Determine the [X, Y] coordinate at the center of the cell enclosing the given text.  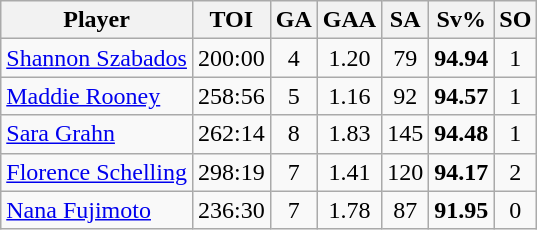
92 [406, 96]
4 [294, 58]
262:14 [231, 134]
91.95 [462, 210]
1.78 [349, 210]
0 [516, 210]
Sara Grahn [97, 134]
94.57 [462, 96]
GAA [349, 20]
94.48 [462, 134]
2 [516, 172]
94.94 [462, 58]
Florence Schelling [97, 172]
87 [406, 210]
79 [406, 58]
5 [294, 96]
8 [294, 134]
SA [406, 20]
1.16 [349, 96]
SO [516, 20]
Maddie Rooney [97, 96]
TOI [231, 20]
145 [406, 134]
Sv% [462, 20]
1.83 [349, 134]
258:56 [231, 96]
Shannon Szabados [97, 58]
120 [406, 172]
GA [294, 20]
200:00 [231, 58]
1.20 [349, 58]
Player [97, 20]
236:30 [231, 210]
Nana Fujimoto [97, 210]
1.41 [349, 172]
94.17 [462, 172]
298:19 [231, 172]
